Locate the cell with the specified text and output its [X, Y] center coordinate. 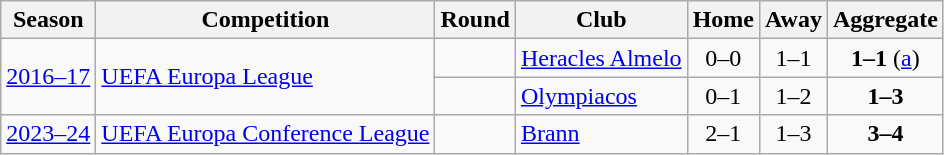
0–0 [723, 58]
Aggregate [885, 20]
2016–17 [48, 77]
Brann [601, 134]
0–1 [723, 96]
Heracles Almelo [601, 58]
Away [793, 20]
1–1 [793, 58]
Club [601, 20]
2023–24 [48, 134]
Round [475, 20]
2–1 [723, 134]
Olympiacos [601, 96]
UEFA Europa Conference League [266, 134]
1–1 (a) [885, 58]
Home [723, 20]
Competition [266, 20]
Season [48, 20]
3–4 [885, 134]
1–2 [793, 96]
UEFA Europa League [266, 77]
